Capture the cell that displays the provided text and extract its (x, y) central coordinate. 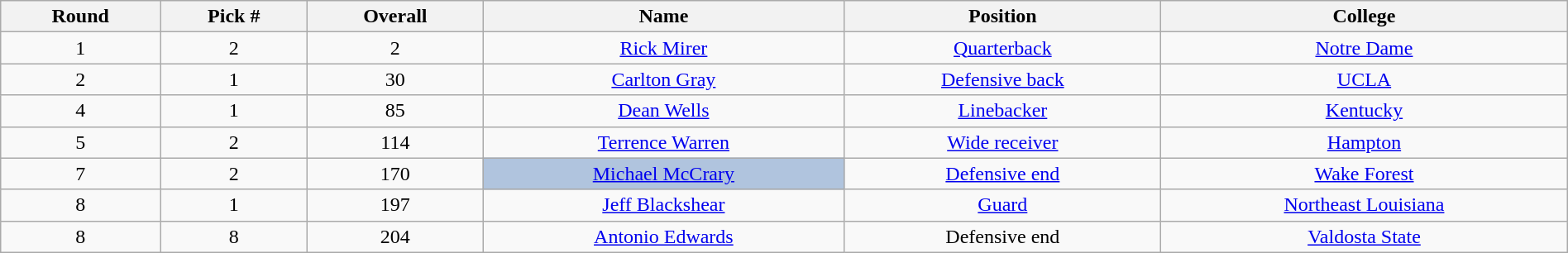
Rick Mirer (663, 48)
114 (395, 142)
Dean Wells (663, 111)
Northeast Louisiana (1365, 205)
85 (395, 111)
Carlton Gray (663, 79)
UCLA (1365, 79)
Name (663, 17)
Pick # (234, 17)
Wake Forest (1365, 174)
204 (395, 236)
Defensive back (1002, 79)
30 (395, 79)
Antonio Edwards (663, 236)
Round (81, 17)
Jeff Blackshear (663, 205)
Linebacker (1002, 111)
Michael McCrary (663, 174)
Kentucky (1365, 111)
College (1365, 17)
Valdosta State (1365, 236)
Quarterback (1002, 48)
170 (395, 174)
Hampton (1365, 142)
Overall (395, 17)
197 (395, 205)
Guard (1002, 205)
Notre Dame (1365, 48)
Position (1002, 17)
4 (81, 111)
5 (81, 142)
Wide receiver (1002, 142)
7 (81, 174)
Terrence Warren (663, 142)
